Output the [X, Y] coordinate of the center of the cell containing the given text.  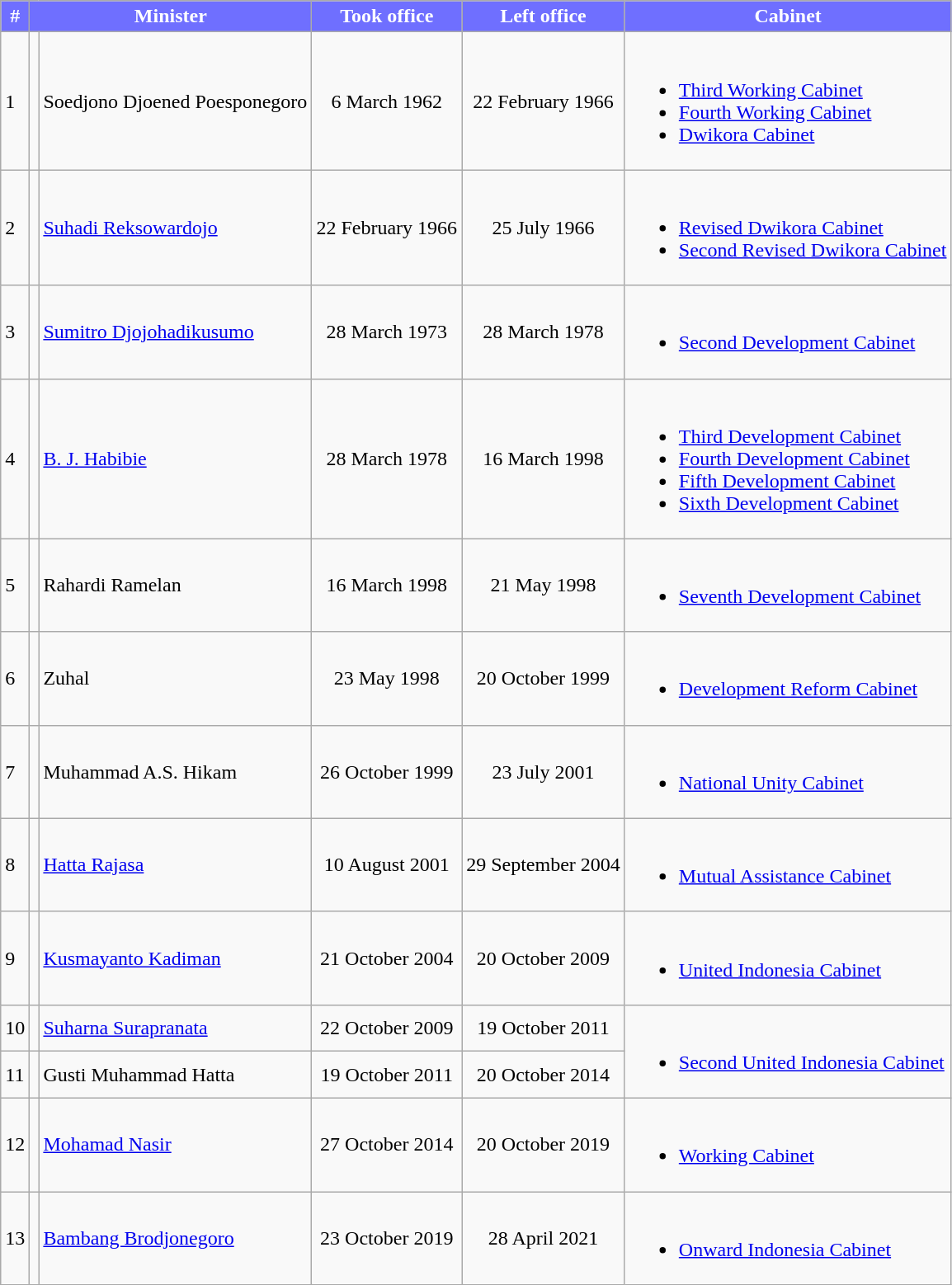
Suharna Surapranata [175, 1028]
B. J. Habibie [175, 459]
11 [15, 1076]
22 October 2009 [387, 1028]
10 [15, 1028]
Rahardi Ramelan [175, 586]
Sumitro Djojohadikusumo [175, 332]
20 October 1999 [544, 678]
Took office [387, 16]
# [15, 16]
Cabinet [788, 16]
Soedjono Djoened Poesponegoro [175, 101]
2 [15, 228]
21 October 2004 [387, 958]
Left office [544, 16]
10 August 2001 [387, 864]
20 October 2014 [544, 1076]
28 March 1973 [387, 332]
Minister [171, 16]
Mohamad Nasir [175, 1145]
Bambang Brodjonegoro [175, 1237]
Seventh Development Cabinet [788, 586]
29 September 2004 [544, 864]
Muhammad A.S. Hikam [175, 772]
Suhadi Reksowardojo [175, 228]
Gusti Muhammad Hatta [175, 1076]
20 October 2009 [544, 958]
United Indonesia Cabinet [788, 958]
23 October 2019 [387, 1237]
6 [15, 678]
Zuhal [175, 678]
Revised Dwikora CabinetSecond Revised Dwikora Cabinet [788, 228]
25 July 1966 [544, 228]
Second United Indonesia Cabinet [788, 1051]
Second Development Cabinet [788, 332]
9 [15, 958]
12 [15, 1145]
Kusmayanto Kadiman [175, 958]
13 [15, 1237]
6 March 1962 [387, 101]
26 October 1999 [387, 772]
Hatta Rajasa [175, 864]
23 May 1998 [387, 678]
7 [15, 772]
28 April 2021 [544, 1237]
Mutual Assistance Cabinet [788, 864]
Third Development CabinetFourth Development CabinetFifth Development CabinetSixth Development Cabinet [788, 459]
1 [15, 101]
3 [15, 332]
Development Reform Cabinet [788, 678]
Working Cabinet [788, 1145]
5 [15, 586]
23 July 2001 [544, 772]
Onward Indonesia Cabinet [788, 1237]
4 [15, 459]
8 [15, 864]
20 October 2019 [544, 1145]
27 October 2014 [387, 1145]
Third Working CabinetFourth Working CabinetDwikora Cabinet [788, 101]
21 May 1998 [544, 586]
National Unity Cabinet [788, 772]
